Detect which cell encompasses the target text, then output its (x, y) center coordinate. 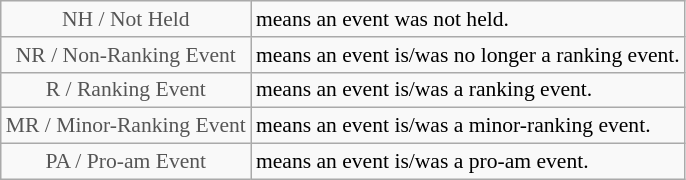
means an event is/was a minor-ranking event. (468, 126)
means an event was not held. (468, 19)
PA / Pro-am Event (126, 162)
means an event is/was no longer a ranking event. (468, 55)
R / Ranking Event (126, 90)
MR / Minor-Ranking Event (126, 126)
NR / Non-Ranking Event (126, 55)
NH / Not Held (126, 19)
means an event is/was a ranking event. (468, 90)
means an event is/was a pro-am event. (468, 162)
